Search for the cell housing the specified text and yield its (x, y) center coordinate. 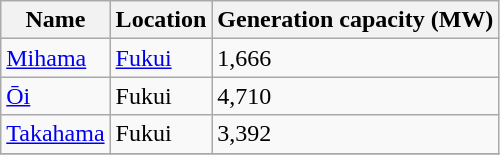
Name (56, 20)
4,710 (356, 96)
3,392 (356, 134)
Takahama (56, 134)
1,666 (356, 58)
Generation capacity (MW) (356, 20)
Mihama (56, 58)
Ōi (56, 96)
Location (161, 20)
